From the cell containing the given text, extract its center point as (X, Y) coordinate. 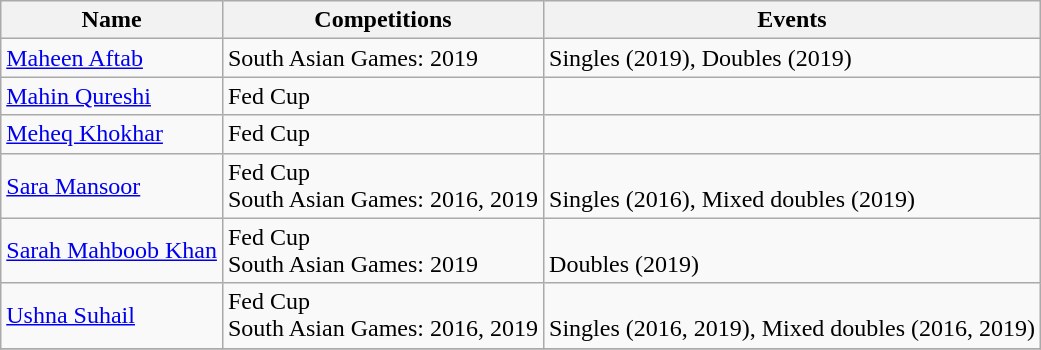
Sarah Mahboob Khan (112, 250)
Singles (2016), Mixed doubles (2019) (792, 186)
Singles (2019), Doubles (2019) (792, 58)
Competitions (382, 20)
Fed Cup South Asian Games: 2019 (382, 250)
Name (112, 20)
Maheen Aftab (112, 58)
Ushna Suhail (112, 316)
Sara Mansoor (112, 186)
Mahin Qureshi (112, 96)
Singles (2016, 2019), Mixed doubles (2016, 2019) (792, 316)
Doubles (2019) (792, 250)
South Asian Games: 2019 (382, 58)
Events (792, 20)
Meheq Khokhar (112, 134)
